From the cell containing the given text, extract its center point as [x, y] coordinate. 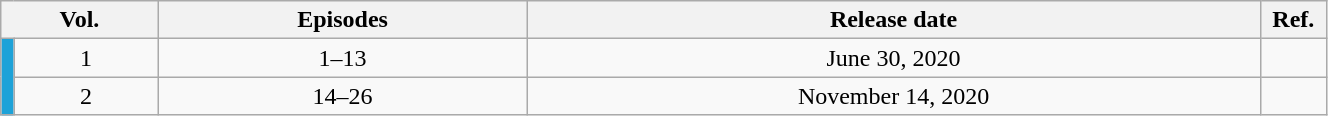
1 [86, 58]
1–13 [342, 58]
Ref. [1293, 20]
Vol. [80, 20]
2 [86, 96]
14–26 [342, 96]
June 30, 2020 [894, 58]
November 14, 2020 [894, 96]
Release date [894, 20]
Episodes [342, 20]
